Capture the cell that displays the provided text and extract its (x, y) central coordinate. 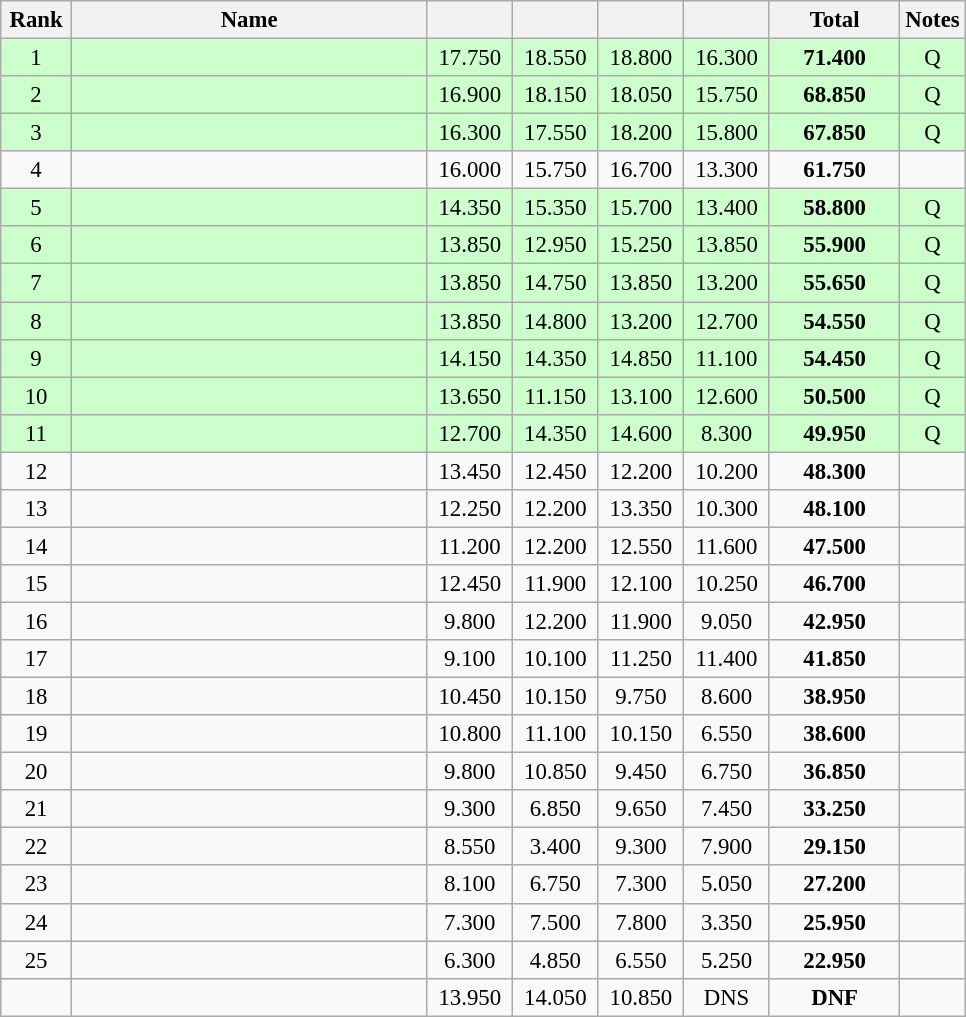
14.750 (556, 283)
2 (36, 95)
50.500 (834, 396)
DNF (834, 997)
12.950 (556, 245)
24 (36, 922)
13.350 (641, 509)
49.950 (834, 433)
8.550 (470, 847)
36.850 (834, 772)
13.100 (641, 396)
3.400 (556, 847)
5.050 (727, 885)
12.600 (727, 396)
11.600 (727, 546)
9.050 (727, 621)
68.850 (834, 95)
8.100 (470, 885)
10.300 (727, 509)
25.950 (834, 922)
38.950 (834, 697)
5.250 (727, 960)
Rank (36, 20)
11.150 (556, 396)
15.350 (556, 208)
10.250 (727, 584)
55.900 (834, 245)
18.200 (641, 133)
7.900 (727, 847)
14.600 (641, 433)
7 (36, 283)
15 (36, 584)
17 (36, 659)
19 (36, 734)
67.850 (834, 133)
3 (36, 133)
27.200 (834, 885)
13.300 (727, 170)
21 (36, 809)
23 (36, 885)
16.700 (641, 170)
20 (36, 772)
42.950 (834, 621)
15.250 (641, 245)
48.100 (834, 509)
47.500 (834, 546)
61.750 (834, 170)
17.550 (556, 133)
8 (36, 321)
41.850 (834, 659)
10.200 (727, 471)
11.200 (470, 546)
13 (36, 509)
58.800 (834, 208)
71.400 (834, 58)
10 (36, 396)
16.900 (470, 95)
6 (36, 245)
18.550 (556, 58)
15.800 (727, 133)
7.800 (641, 922)
Name (249, 20)
18.800 (641, 58)
10.450 (470, 697)
15.700 (641, 208)
9.450 (641, 772)
4.850 (556, 960)
18 (36, 697)
14 (36, 546)
11.250 (641, 659)
7.450 (727, 809)
10.800 (470, 734)
13.400 (727, 208)
14.800 (556, 321)
54.450 (834, 358)
9 (36, 358)
13.950 (470, 997)
14.050 (556, 997)
46.700 (834, 584)
9.750 (641, 697)
Total (834, 20)
54.550 (834, 321)
6.850 (556, 809)
14.150 (470, 358)
22.950 (834, 960)
8.600 (727, 697)
16 (36, 621)
11.400 (727, 659)
4 (36, 170)
Notes (932, 20)
14.850 (641, 358)
12 (36, 471)
DNS (727, 997)
12.250 (470, 509)
3.350 (727, 922)
1 (36, 58)
18.150 (556, 95)
13.450 (470, 471)
9.650 (641, 809)
33.250 (834, 809)
55.650 (834, 283)
7.500 (556, 922)
18.050 (641, 95)
12.100 (641, 584)
8.300 (727, 433)
29.150 (834, 847)
16.000 (470, 170)
17.750 (470, 58)
38.600 (834, 734)
25 (36, 960)
10.100 (556, 659)
9.100 (470, 659)
48.300 (834, 471)
5 (36, 208)
6.300 (470, 960)
13.650 (470, 396)
11 (36, 433)
22 (36, 847)
12.550 (641, 546)
